Determine the (X, Y) coordinate at the center of the cell enclosing the given text.  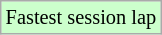
Fastest session lap (81, 17)
